For the text-containing cell, return its midpoint in [X, Y] coordinate format. 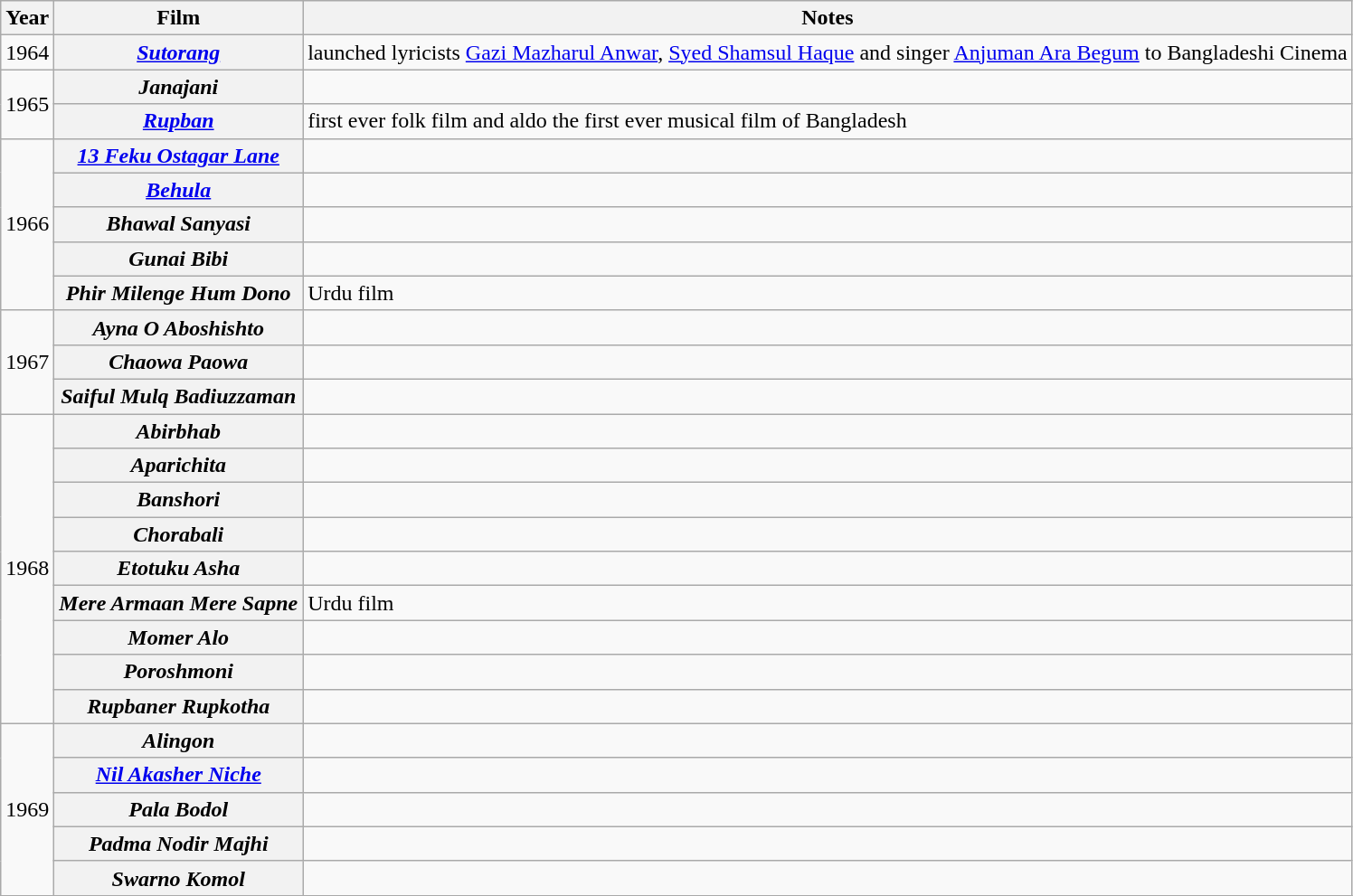
1969 [27, 809]
Sutorang [179, 52]
first ever folk film and aldo the first ever musical film of Bangladesh [828, 121]
Abirbhab [179, 431]
Rupbaner Rupkotha [179, 706]
Bhawal Sanyasi [179, 224]
Poroshmoni [179, 672]
Swarno Komol [179, 878]
1966 [27, 224]
Banshori [179, 500]
Chaowa Paowa [179, 362]
Etotuku Asha [179, 569]
Notes [828, 18]
Phir Milenge Hum Dono [179, 293]
Aparichita [179, 466]
Behula [179, 190]
Pala Bodol [179, 809]
Ayna O Aboshishto [179, 327]
1964 [27, 52]
Year [27, 18]
Alingon [179, 740]
Momer Alo [179, 637]
Janajani [179, 87]
Chorabali [179, 534]
Padma Nodir Majhi [179, 844]
Gunai Bibi [179, 259]
Mere Armaan Mere Sapne [179, 603]
Nil Akasher Niche [179, 775]
Rupban [179, 121]
1965 [27, 104]
1968 [27, 570]
Saiful Mulq Badiuzzaman [179, 396]
1967 [27, 362]
launched lyricists Gazi Mazharul Anwar, Syed Shamsul Haque and singer Anjuman Ara Begum to Bangladeshi Cinema [828, 52]
13 Feku Ostagar Lane [179, 156]
Film [179, 18]
